Search for the cell housing the specified text and yield its (x, y) center coordinate. 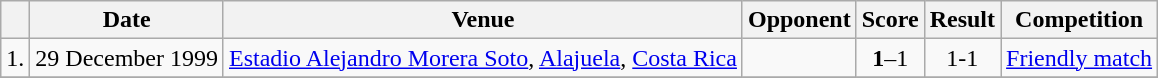
Venue (482, 20)
Opponent (799, 20)
1. (16, 58)
Competition (1080, 20)
29 December 1999 (127, 58)
Date (127, 20)
Score (890, 20)
Estadio Alejandro Morera Soto, Alajuela, Costa Rica (482, 58)
1-1 (962, 58)
Result (962, 20)
Friendly match (1080, 58)
1–1 (890, 58)
